Find where the given text appears and provide that cell's center as (x, y) coordinate. 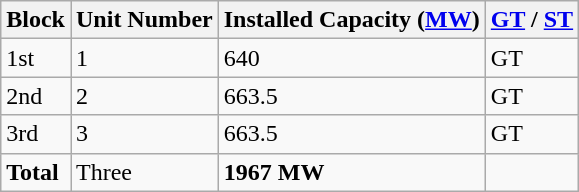
GT / ST (532, 20)
2nd (36, 96)
1 (144, 58)
Block (36, 20)
1967 MW (352, 172)
2 (144, 96)
640 (352, 58)
Installed Capacity (MW) (352, 20)
Unit Number (144, 20)
Three (144, 172)
3rd (36, 134)
Total (36, 172)
3 (144, 134)
1st (36, 58)
